Pinpoint the cell where the given text exists, returning its [X, Y] midpoint coordinate. 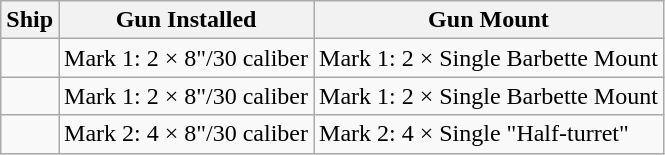
Gun Mount [489, 20]
Mark 2: 4 × Single "Half-turret" [489, 134]
Gun Installed [186, 20]
Ship [30, 20]
Mark 2: 4 × 8"/30 caliber [186, 134]
